Return (X, Y) of the center of cell containing provided text 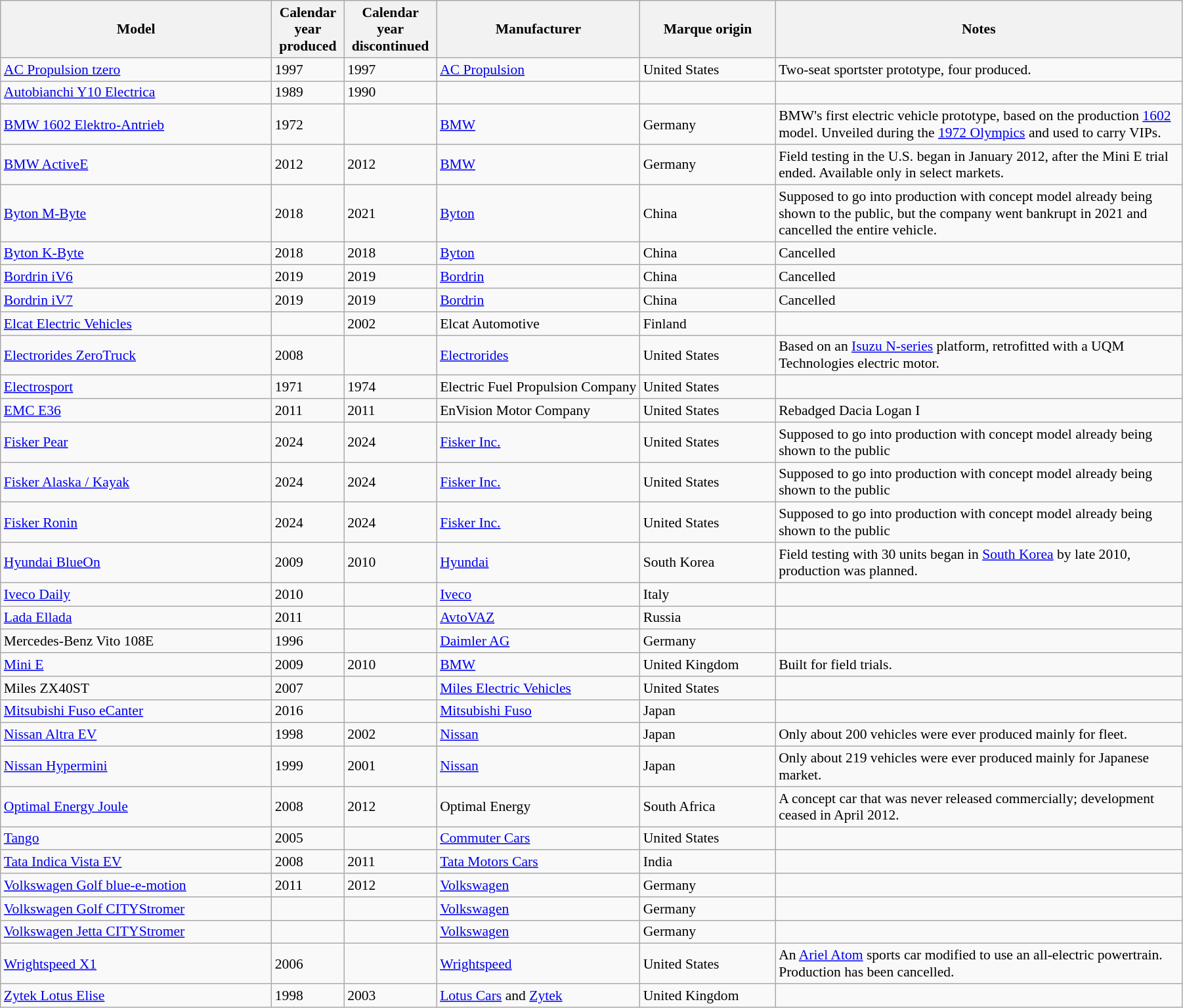
2003 (390, 996)
Fisker Pear (137, 443)
Optimal Energy Joule (137, 806)
1999 (309, 767)
Russia (708, 618)
Field testing with 30 units began in South Korea by late 2010, production was planned. (978, 562)
An Ariel Atom sports car modified to use an all-electric powertrain. Production has been cancelled. (978, 964)
2016 (309, 711)
Mitsubishi Fuso eCanter (137, 711)
Byton M-Byte (137, 213)
Iveco Daily (137, 594)
2006 (309, 964)
EnVision Motor Company (538, 410)
AC Propulsion tzero (137, 70)
Calendar year produced (309, 29)
Wrightspeed (538, 964)
A concept car that was never released commercially; development ceased in April 2012. (978, 806)
Optimal Energy (538, 806)
1989 (309, 93)
Bordrin iV7 (137, 300)
Volkswagen Golf blue-e-motion (137, 885)
Byton K-Byte (137, 253)
Lotus Cars and Zytek (538, 996)
Hyundai (538, 562)
Field testing in the U.S. began in January 2012, after the Mini E trial ended. Available only in select markets. (978, 164)
Tata Motors Cars (538, 862)
Iveco (538, 594)
2005 (309, 839)
Wrightspeed X1 (137, 964)
Mini E (137, 665)
Mitsubishi Fuso (538, 711)
Calendar year discontinued (390, 29)
2001 (390, 767)
Tango (137, 839)
Electrosport (137, 387)
Autobianchi Y10 Electrica (137, 93)
Based on an Isuzu N-series platform, retrofitted with a UQM Technologies electric motor. (978, 355)
Rebadged Dacia Logan I (978, 410)
Finland (708, 324)
Volkswagen Golf CITYStromer (137, 909)
Mercedes-Benz Vito 108E (137, 642)
BMW 1602 Elektro-Antrieb (137, 125)
AC Propulsion (538, 70)
Volkswagen Jetta CITYStromer (137, 932)
Hyundai BlueOn (137, 562)
1971 (309, 387)
Commuter Cars (538, 839)
Manufacturer (538, 29)
EMC E36 (137, 410)
Electrorides ZeroTruck (137, 355)
1990 (390, 93)
Only about 219 vehicles were ever produced mainly for Japanese market. (978, 767)
South Korea (708, 562)
Marque origin (708, 29)
India (708, 862)
Fisker Alaska / Kayak (137, 482)
Model (137, 29)
1996 (309, 642)
2021 (390, 213)
1974 (390, 387)
AvtoVAZ (538, 618)
BMW's first electric vehicle prototype, based on the production 1602 model. Unveiled during the 1972 Olympics and used to carry VIPs. (978, 125)
Miles Electric Vehicles (538, 688)
Fisker Ronin (137, 523)
Notes (978, 29)
1972 (309, 125)
Electric Fuel Propulsion Company (538, 387)
Italy (708, 594)
Tata Indica Vista EV (137, 862)
2007 (309, 688)
Only about 200 vehicles were ever produced mainly for fleet. (978, 735)
Elcat Automotive (538, 324)
Electrorides (538, 355)
Zytek Lotus Elise (137, 996)
Miles ZX40ST (137, 688)
BMW ActiveE (137, 164)
Bordrin iV6 (137, 277)
Nissan Hypermini (137, 767)
Two-seat sportster prototype, four produced. (978, 70)
Lada Ellada (137, 618)
Daimler AG (538, 642)
South Africa (708, 806)
Nissan Altra EV (137, 735)
Built for field trials. (978, 665)
Elcat Electric Vehicles (137, 324)
